Extract the (x, y) coordinate from the center of the cell holding the provided text.  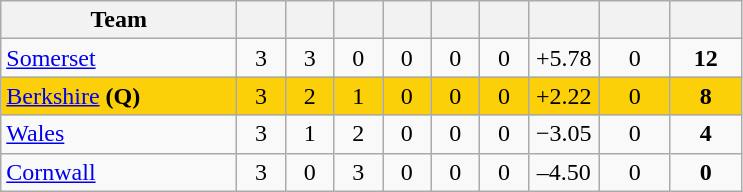
–4.50 (564, 172)
8 (706, 96)
+2.22 (564, 96)
Berkshire (Q) (119, 96)
+5.78 (564, 58)
12 (706, 58)
Wales (119, 134)
−3.05 (564, 134)
Cornwall (119, 172)
Somerset (119, 58)
4 (706, 134)
Team (119, 20)
